Return [x, y] of the center of cell containing provided text 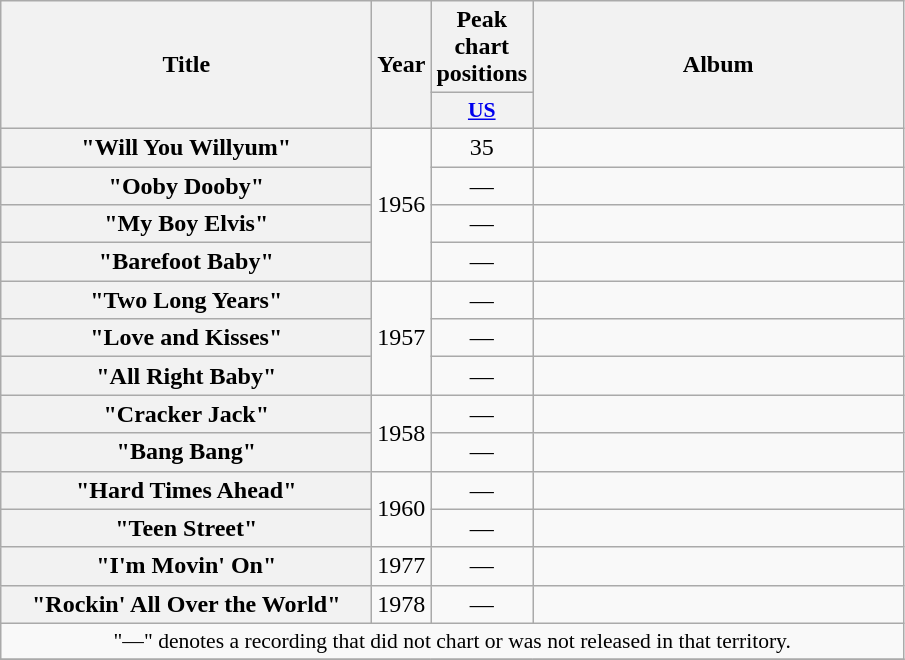
"All Right Baby" [186, 376]
"Ooby Dooby" [186, 185]
"Two Long Years" [186, 300]
"Love and Kisses" [186, 338]
Title [186, 65]
"Rockin' All Over the World" [186, 604]
"I'm Movin' On" [186, 566]
US [482, 111]
"My Boy Elvis" [186, 224]
1960 [402, 509]
1958 [402, 433]
Album [718, 65]
"Will You Willyum" [186, 147]
"—" denotes a recording that did not chart or was not released in that territory. [452, 641]
Peakchartpositions [482, 47]
1977 [402, 566]
"Bang Bang" [186, 452]
"Teen Street" [186, 528]
"Cracker Jack" [186, 414]
"Barefoot Baby" [186, 262]
"Hard Times Ahead" [186, 490]
35 [482, 147]
1956 [402, 204]
1978 [402, 604]
Year [402, 65]
1957 [402, 338]
